Detect which cell encompasses the target text, then output its [X, Y] center coordinate. 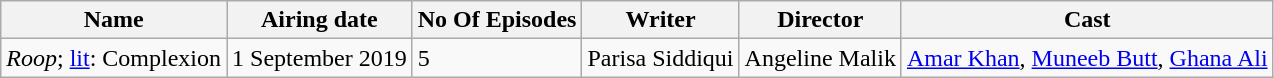
No Of Episodes [497, 20]
Director [820, 20]
Amar Khan, Muneeb Butt, Ghana Ali [1087, 58]
Roop; lit: Complexion [114, 58]
Cast [1087, 20]
5 [497, 58]
Parisa Siddiqui [660, 58]
Writer [660, 20]
Angeline Malik [820, 58]
1 September 2019 [320, 58]
Name [114, 20]
Airing date [320, 20]
